Scan for the cell matching the given text and deliver its [x, y] coordinate at center. 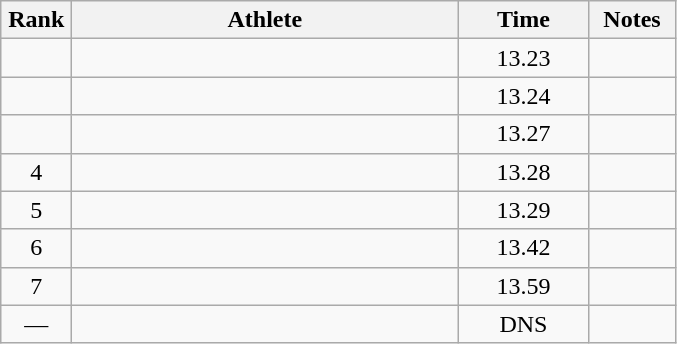
Rank [36, 20]
Athlete [265, 20]
13.24 [524, 96]
13.27 [524, 134]
7 [36, 286]
13.59 [524, 286]
13.29 [524, 210]
13.42 [524, 248]
Time [524, 20]
4 [36, 172]
6 [36, 248]
Notes [632, 20]
13.28 [524, 172]
DNS [524, 324]
5 [36, 210]
— [36, 324]
13.23 [524, 58]
